Pinpoint the cell where the given text exists, returning its (x, y) midpoint coordinate. 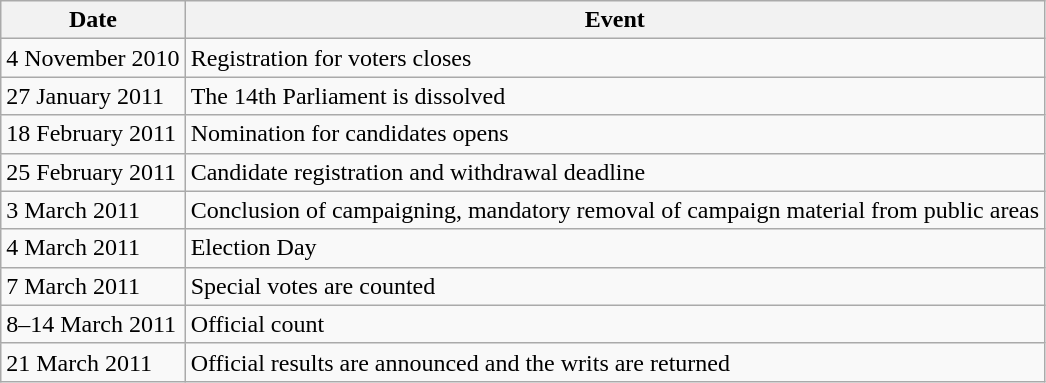
4 November 2010 (93, 58)
25 February 2011 (93, 172)
Official results are announced and the writs are returned (614, 362)
27 January 2011 (93, 96)
8–14 March 2011 (93, 324)
Registration for voters closes (614, 58)
Candidate registration and withdrawal deadline (614, 172)
Date (93, 20)
Event (614, 20)
4 March 2011 (93, 248)
18 February 2011 (93, 134)
21 March 2011 (93, 362)
Election Day (614, 248)
Conclusion of campaigning, mandatory removal of campaign material from public areas (614, 210)
7 March 2011 (93, 286)
The 14th Parliament is dissolved (614, 96)
Nomination for candidates opens (614, 134)
Official count (614, 324)
3 March 2011 (93, 210)
Special votes are counted (614, 286)
